Search for the cell housing the specified text and yield its [X, Y] center coordinate. 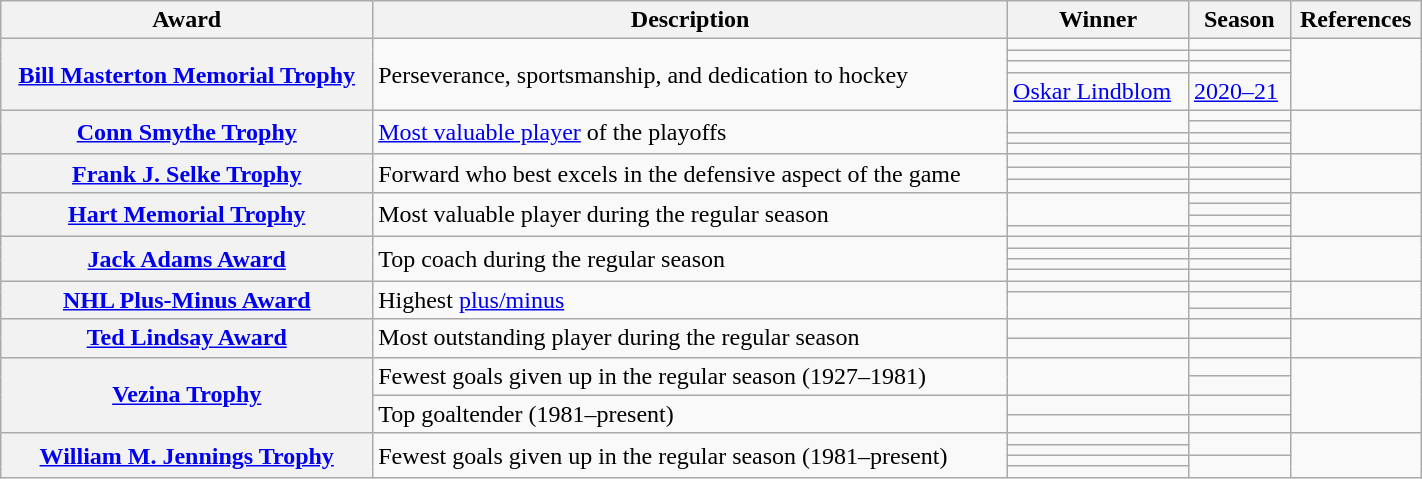
Bill Masterton Memorial Trophy [187, 74]
William M. Jennings Trophy [187, 455]
Oskar Lindblom [1098, 91]
Winner [1098, 20]
Highest plus/minus [690, 300]
NHL Plus-Minus Award [187, 300]
Forward who best excels in the defensive aspect of the game [690, 173]
Ted Lindsay Award [187, 338]
Top coach during the regular season [690, 259]
Season [1239, 20]
Frank J. Selke Trophy [187, 173]
Award [187, 20]
References [1356, 20]
Description [690, 20]
Most outstanding player during the regular season [690, 338]
Most valuable player during the regular season [690, 214]
Vezina Trophy [187, 395]
Fewest goals given up in the regular season (1981–present) [690, 455]
Fewest goals given up in the regular season (1927–1981) [690, 376]
Jack Adams Award [187, 259]
Perseverance, sportsmanship, and dedication to hockey [690, 74]
Conn Smythe Trophy [187, 132]
Most valuable player of the playoffs [690, 132]
2020–21 [1239, 91]
Hart Memorial Trophy [187, 214]
Top goaltender (1981–present) [690, 414]
